Determine the (X, Y) coordinate at the center of the cell enclosing the given text.  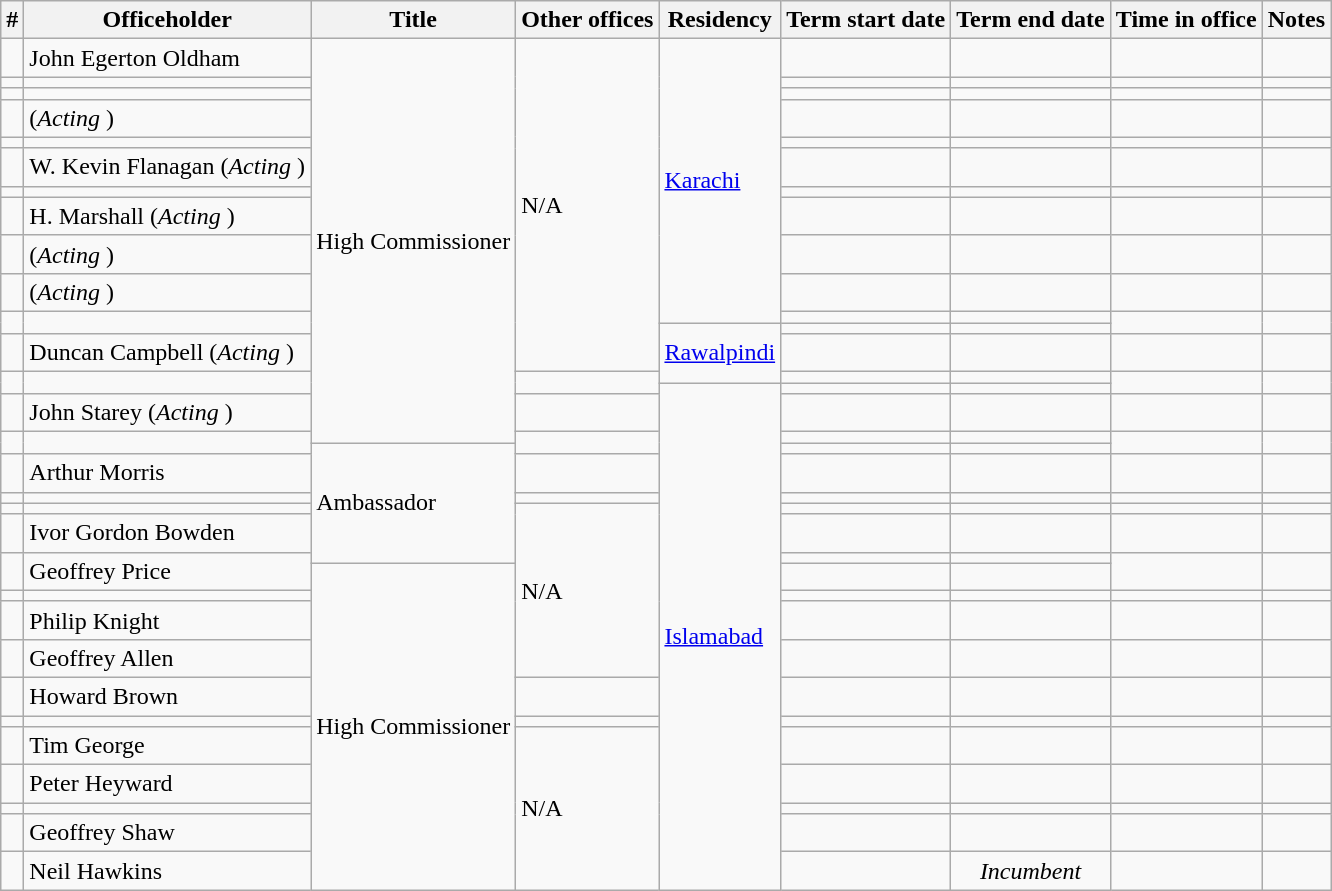
Residency (720, 20)
Term end date (1031, 20)
Time in office (1186, 20)
Geoffrey Allen (168, 658)
Peter Heyward (168, 784)
Officeholder (168, 20)
Title (414, 20)
Arthur Morris (168, 473)
Howard Brown (168, 696)
H. Marshall (Acting ) (168, 216)
Neil Hawkins (168, 871)
Incumbent (1031, 871)
Rawalpindi (720, 352)
Tim George (168, 746)
Geoffrey Price (168, 571)
Other offices (588, 20)
Ivor Gordon Bowden (168, 533)
W. Kevin Flanagan (Acting ) (168, 167)
Karachi (720, 181)
Duncan Campbell (Acting ) (168, 353)
Ambassador (414, 503)
Term start date (866, 20)
John Starey (Acting ) (168, 413)
John Egerton Oldham (168, 58)
Notes (1296, 20)
Geoffrey Shaw (168, 833)
Philip Knight (168, 620)
Islamabad (720, 636)
# (12, 20)
